Extract the (x, y) coordinate from the center of the cell holding the provided text.  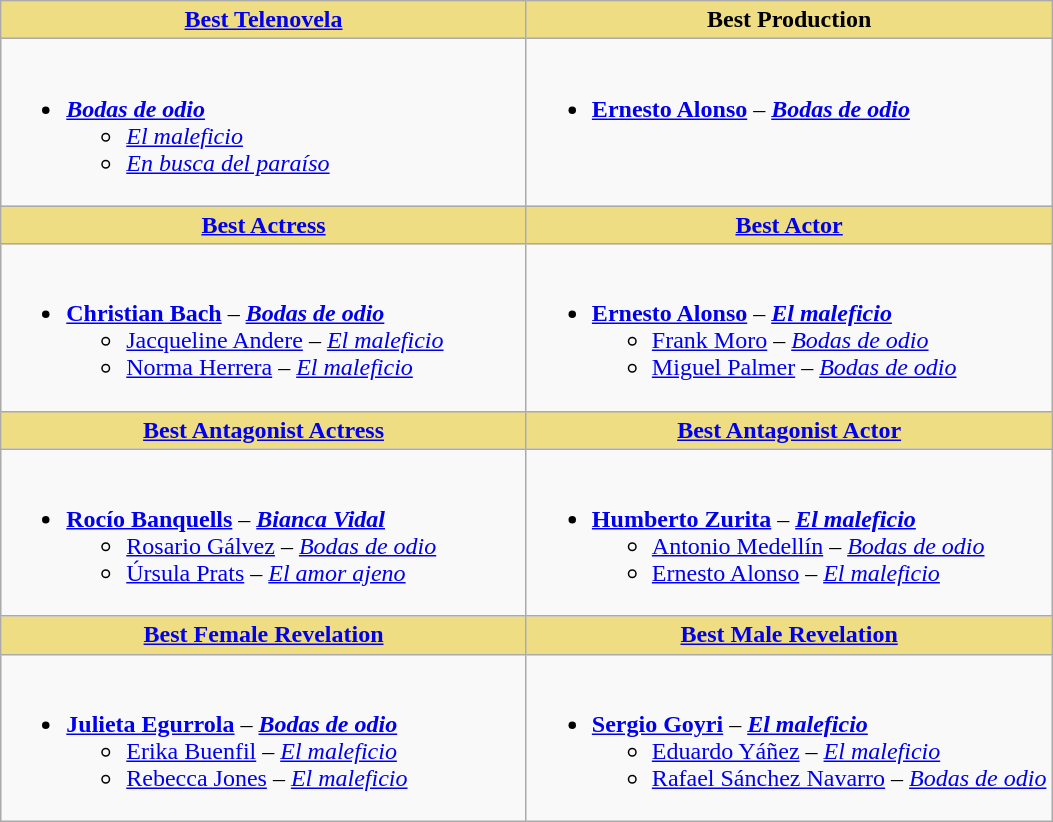
Best Actress (264, 225)
Sergio Goyri – El maleficioEduardo Yáñez – El maleficioRafael Sánchez Navarro – Bodas de odio (789, 738)
Best Antagonist Actor (789, 430)
Best Telenovela (264, 20)
Rocío Banquells – Bianca VidalRosario Gálvez – Bodas de odioÚrsula Prats – El amor ajeno (264, 532)
Best Female Revelation (264, 635)
Bodas de odioEl maleficioEn busca del paraíso (264, 122)
Best Male Revelation (789, 635)
Best Antagonist Actress (264, 430)
Christian Bach – Bodas de odioJacqueline Andere – El maleficioNorma Herrera – El maleficio (264, 328)
Ernesto Alonso – Bodas de odio (789, 122)
Julieta Egurrola – Bodas de odioErika Buenfil – El maleficioRebecca Jones – El maleficio (264, 738)
Best Production (789, 20)
Best Actor (789, 225)
Humberto Zurita – El maleficioAntonio Medellín – Bodas de odioErnesto Alonso – El maleficio (789, 532)
Ernesto Alonso – El maleficioFrank Moro – Bodas de odioMiguel Palmer – Bodas de odio (789, 328)
